Find where the given text appears and provide that cell's center as (x, y) coordinate. 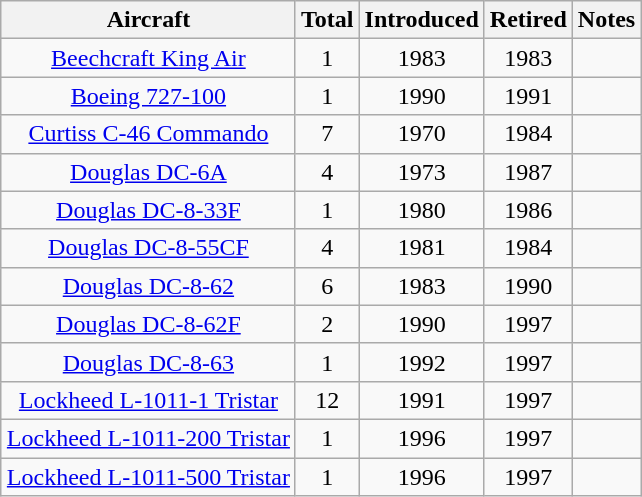
1987 (528, 172)
Aircraft (148, 20)
Douglas DC-8-55CF (148, 248)
Curtiss C-46 Commando (148, 134)
12 (327, 400)
1973 (422, 172)
Lockheed L-1011-500 Tristar (148, 477)
1980 (422, 210)
Notes (606, 20)
Retired (528, 20)
Douglas DC-8-63 (148, 362)
6 (327, 286)
Douglas DC-8-33F (148, 210)
1981 (422, 248)
1986 (528, 210)
1970 (422, 134)
Douglas DC-8-62 (148, 286)
7 (327, 134)
Lockheed L-1011-1 Tristar (148, 400)
1992 (422, 362)
Douglas DC-8-62F (148, 324)
Lockheed L-1011-200 Tristar (148, 438)
2 (327, 324)
Total (327, 20)
Introduced (422, 20)
Beechcraft King Air (148, 58)
Douglas DC-6A (148, 172)
Boeing 727-100 (148, 96)
